For the text-containing cell, return its midpoint in (X, Y) coordinate format. 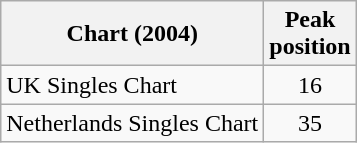
16 (310, 85)
35 (310, 123)
Peakposition (310, 34)
UK Singles Chart (132, 85)
Chart (2004) (132, 34)
Netherlands Singles Chart (132, 123)
